Scan for the cell matching the given text and deliver its [X, Y] coordinate at center. 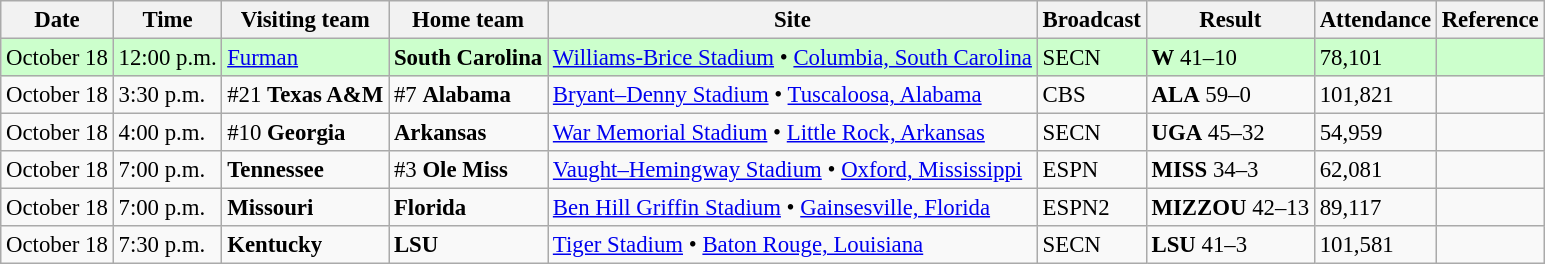
Visiting team [306, 20]
Williams-Brice Stadium • Columbia, South Carolina [793, 58]
Bryant–Denny Stadium • Tuscaloosa, Alabama [793, 95]
101,821 [1375, 95]
62,081 [1375, 170]
Arkansas [468, 133]
Tennessee [306, 170]
Tiger Stadium • Baton Rouge, Louisiana [793, 245]
ESPN [1092, 170]
#10 Georgia [306, 133]
Florida [468, 208]
Home team [468, 20]
Attendance [1375, 20]
Broadcast [1092, 20]
South Carolina [468, 58]
Kentucky [306, 245]
#21 Texas A&M [306, 95]
Furman [306, 58]
Time [168, 20]
101,581 [1375, 245]
UGA 45–32 [1230, 133]
Site [793, 20]
Result [1230, 20]
89,117 [1375, 208]
Ben Hill Griffin Stadium • Gainsesville, Florida [793, 208]
CBS [1092, 95]
12:00 p.m. [168, 58]
#7 Alabama [468, 95]
LSU [468, 245]
Vaught–Hemingway Stadium • Oxford, Mississippi [793, 170]
W 41–10 [1230, 58]
4:00 p.m. [168, 133]
#3 Ole Miss [468, 170]
Date [57, 20]
MISS 34–3 [1230, 170]
Missouri [306, 208]
7:30 p.m. [168, 245]
78,101 [1375, 58]
3:30 p.m. [168, 95]
War Memorial Stadium • Little Rock, Arkansas [793, 133]
ESPN2 [1092, 208]
ALA 59–0 [1230, 95]
MIZZOU 42–13 [1230, 208]
54,959 [1375, 133]
Reference [1490, 20]
LSU 41–3 [1230, 245]
